For the text-containing cell, return its midpoint in [X, Y] coordinate format. 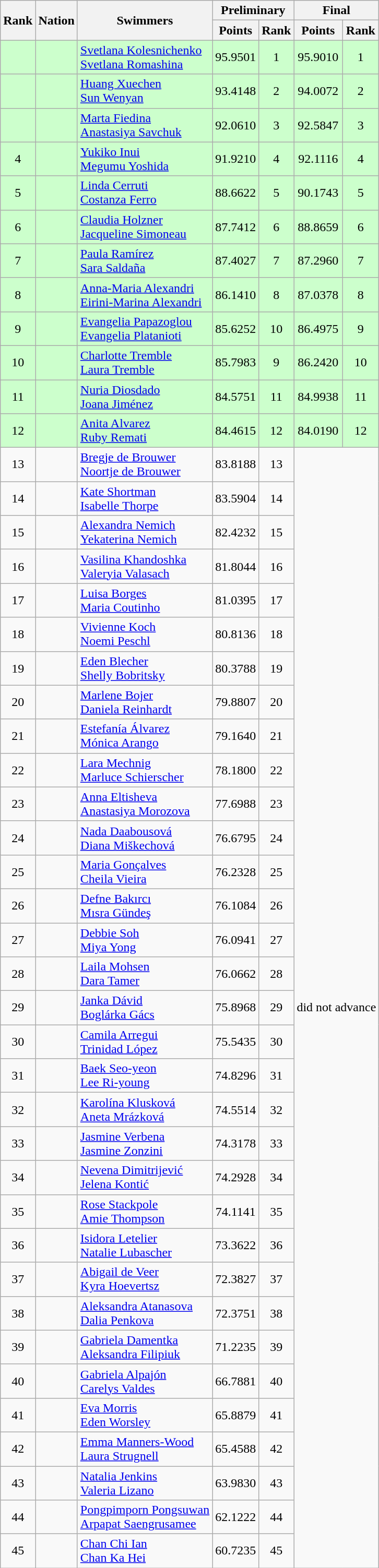
74.5514 [236, 1109]
75.8968 [236, 1008]
Maria GonçalvesCheila Vieira [145, 871]
87.0378 [318, 294]
Jasmine VerbenaJasmine Zonzini [145, 1144]
92.5847 [318, 125]
Laila MohsenDara Tamer [145, 974]
65.4588 [236, 1449]
62.1222 [236, 1517]
Linda CerrutiCostanza Ferro [145, 193]
Nevena DimitrijevićJelena Kontić [145, 1177]
84.0190 [318, 431]
Swimmers [145, 20]
79.8807 [236, 702]
Final [336, 10]
66.7881 [236, 1381]
76.2328 [236, 871]
Huang XuechenSun Wenyan [145, 91]
Claudia HolznerJacqueline Simoneau [145, 226]
Nada DaabousováDiana Miškechová [145, 838]
95.9501 [236, 57]
60.7235 [236, 1551]
Nation [56, 20]
Pongpimporn PongsuwanArpapat Saengrusamee [145, 1517]
71.2235 [236, 1347]
Aleksandra AtanasovaDalia Penkova [145, 1313]
78.1800 [236, 770]
Estefanía ÁlvarezMónica Arango [145, 736]
86.4975 [318, 329]
81.8044 [236, 567]
Yukiko InuiMegumu Yoshida [145, 159]
92.0610 [236, 125]
Vasilina KhandoshkaValeryia Valasach [145, 567]
82.4232 [236, 532]
Paula RamírezSara Saldaña [145, 261]
74.2928 [236, 1177]
76.1084 [236, 906]
83.8188 [236, 464]
86.1410 [236, 294]
86.2420 [318, 362]
91.9210 [236, 159]
Isidora LetelierNatalie Lubascher [145, 1245]
73.3622 [236, 1245]
85.7983 [236, 362]
Defne BakırcıMısra Gündeş [145, 906]
Lara MechnigMarluce Schierscher [145, 770]
76.6795 [236, 838]
77.6988 [236, 804]
Kate ShortmanIsabelle Thorpe [145, 499]
Natalia JenkinsValeria Lizano [145, 1483]
76.0662 [236, 974]
94.0072 [318, 91]
85.6252 [236, 329]
Anna EltishevaAnastasiya Morozova [145, 804]
80.8136 [236, 635]
Janka DávidBoglárka Gács [145, 1008]
Abigail de VeerKyra Hoevertsz [145, 1279]
Preliminary [253, 10]
84.4615 [236, 431]
Alexandra NemichYekaterina Nemich [145, 532]
83.5904 [236, 499]
93.4148 [236, 91]
Baek Seo-yeonLee Ri-young [145, 1076]
Luisa BorgesMaria Coutinho [145, 600]
Emma Manners-WoodLaura Strugnell [145, 1449]
Nuria DiosdadoJoana Jiménez [145, 397]
79.1640 [236, 736]
Eva MorrisEden Worsley [145, 1415]
88.6622 [236, 193]
63.9830 [236, 1483]
72.3751 [236, 1313]
Marta FiedinaAnastasiya Savchuk [145, 125]
95.9010 [318, 57]
87.7412 [236, 226]
84.5751 [236, 397]
Debbie SohMiya Yong [145, 939]
74.1141 [236, 1212]
Eden BlecherShelly Bobritsky [145, 668]
80.3788 [236, 668]
Camila ArreguiTrinidad López [145, 1042]
84.9938 [318, 397]
Vivienne KochNoemi Peschl [145, 635]
72.3827 [236, 1279]
Chan Chi IanChan Ka Hei [145, 1551]
Gabriela AlpajónCarelys Valdes [145, 1381]
Gabriela DamentkaAleksandra Filipiuk [145, 1347]
75.5435 [236, 1042]
74.8296 [236, 1076]
Evangelia PapazoglouEvangelia Platanioti [145, 329]
Bregje de BrouwerNoortje de Brouwer [145, 464]
Anna-Maria AlexandriEirini-Marina Alexandri [145, 294]
81.0395 [236, 600]
90.1743 [318, 193]
74.3178 [236, 1144]
Svetlana KolesnichenkoSvetlana Romashina [145, 57]
Anita AlvarezRuby Remati [145, 431]
65.8879 [236, 1415]
Karolína KluskováAneta Mrázková [145, 1109]
76.0941 [236, 939]
did not advance [336, 1008]
87.4027 [236, 261]
87.2960 [318, 261]
Marlene BojerDaniela Reinhardt [145, 702]
Charlotte TrembleLaura Tremble [145, 362]
Rose StackpoleAmie Thompson [145, 1212]
88.8659 [318, 226]
92.1116 [318, 159]
